Determine the [x, y] coordinate at the center of the cell enclosing the given text.  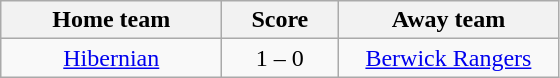
Away team [448, 20]
Hibernian [112, 58]
1 – 0 [280, 58]
Score [280, 20]
Home team [112, 20]
Berwick Rangers [448, 58]
